Search for the cell housing the specified text and yield its (X, Y) center coordinate. 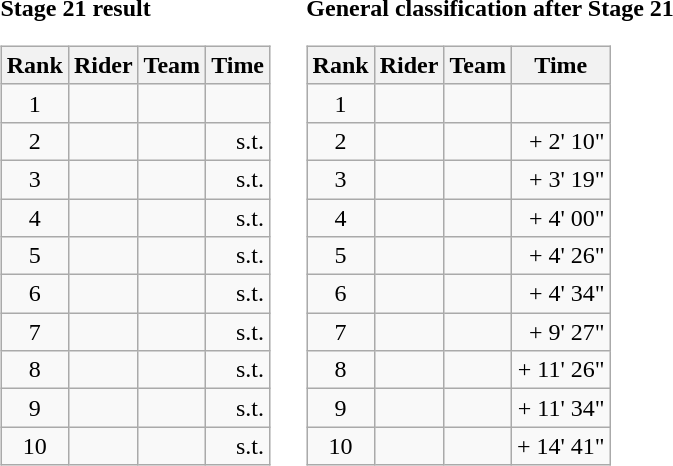
+ 9' 27" (560, 332)
+ 3' 19" (560, 179)
+ 2' 10" (560, 141)
+ 4' 34" (560, 294)
+ 14' 41" (560, 446)
+ 4' 00" (560, 217)
+ 4' 26" (560, 256)
+ 11' 34" (560, 408)
+ 11' 26" (560, 370)
